Locate the cell with the specified text and output its [x, y] center coordinate. 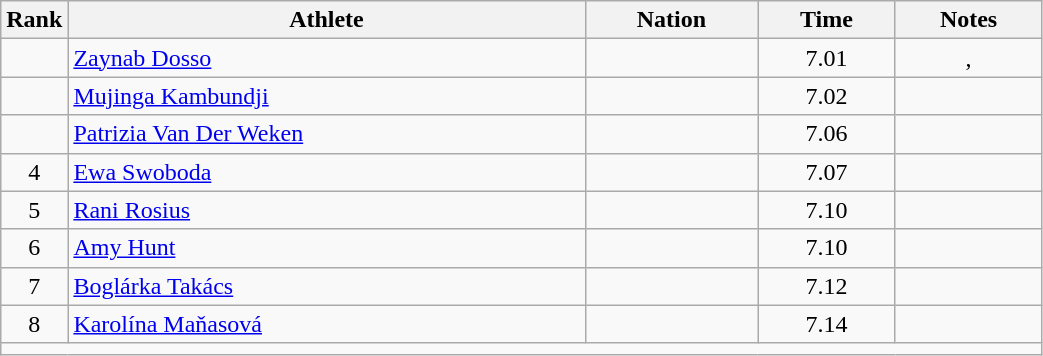
Rank [34, 20]
Notes [968, 20]
7.02 [826, 96]
5 [34, 210]
7.07 [826, 172]
6 [34, 248]
Amy Hunt [326, 248]
Nation [672, 20]
Zaynab Dosso [326, 58]
7.01 [826, 58]
, [968, 58]
Athlete [326, 20]
Karolína Maňasová [326, 324]
Mujinga Kambundji [326, 96]
Boglárka Takács [326, 286]
Rani Rosius [326, 210]
7.14 [826, 324]
7.12 [826, 286]
Ewa Swoboda [326, 172]
7 [34, 286]
Patrizia Van Der Weken [326, 134]
7.06 [826, 134]
Time [826, 20]
4 [34, 172]
8 [34, 324]
